Identify which cell holds the provided text, then report its (X, Y) central coordinate. 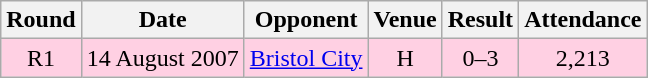
Attendance (583, 20)
Result (480, 20)
Date (162, 20)
Bristol City (306, 58)
Round (41, 20)
H (405, 58)
Venue (405, 20)
14 August 2007 (162, 58)
2,213 (583, 58)
Opponent (306, 20)
0–3 (480, 58)
R1 (41, 58)
